From the cell containing the given text, extract its center point as (x, y) coordinate. 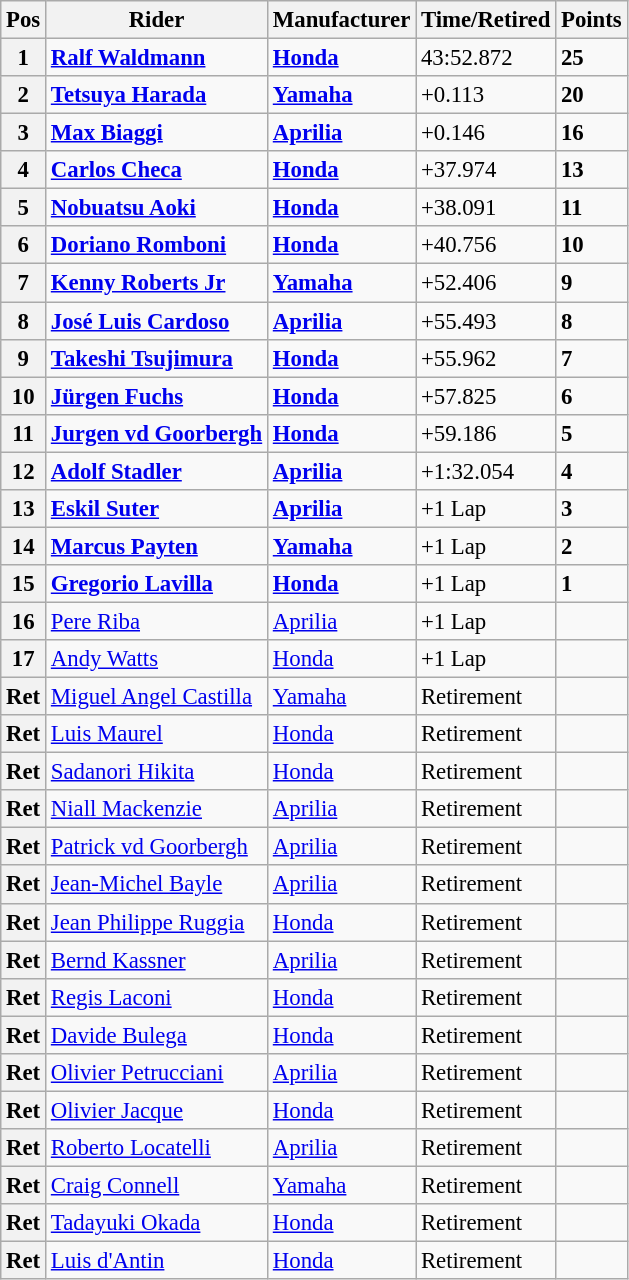
Doriano Romboni (157, 245)
Luis Maurel (157, 734)
17 (24, 659)
Pos (24, 20)
Ralf Waldmann (157, 58)
Max Biaggi (157, 133)
+37.974 (486, 170)
25 (592, 58)
Andy Watts (157, 659)
+0.146 (486, 133)
+55.962 (486, 358)
Manufacturer (341, 20)
Bernd Kassner (157, 960)
Craig Connell (157, 1185)
20 (592, 95)
Jurgen vd Goorbergh (157, 433)
+40.756 (486, 245)
Olivier Petrucciani (157, 1073)
Tetsuya Harada (157, 95)
Niall Mackenzie (157, 809)
Rider (157, 20)
Gregorio Lavilla (157, 584)
Sadanori Hikita (157, 772)
Patrick vd Goorbergh (157, 847)
+59.186 (486, 433)
+0.113 (486, 95)
15 (24, 584)
Jürgen Fuchs (157, 396)
Pere Riba (157, 621)
Miguel Angel Castilla (157, 697)
Davide Bulega (157, 1035)
Tadayuki Okada (157, 1223)
Marcus Payten (157, 546)
+55.493 (486, 321)
Jean-Michel Bayle (157, 885)
+52.406 (486, 283)
Adolf Stadler (157, 471)
Roberto Locatelli (157, 1148)
+38.091 (486, 208)
14 (24, 546)
Takeshi Tsujimura (157, 358)
+57.825 (486, 396)
12 (24, 471)
Regis Laconi (157, 997)
+1:32.054 (486, 471)
José Luis Cardoso (157, 321)
Olivier Jacque (157, 1110)
Nobuatsu Aoki (157, 208)
Jean Philippe Ruggia (157, 922)
Luis d'Antin (157, 1261)
Eskil Suter (157, 509)
43:52.872 (486, 58)
Kenny Roberts Jr (157, 283)
Time/Retired (486, 20)
Carlos Checa (157, 170)
Points (592, 20)
